Locate the cell with the specified text and output its [X, Y] center coordinate. 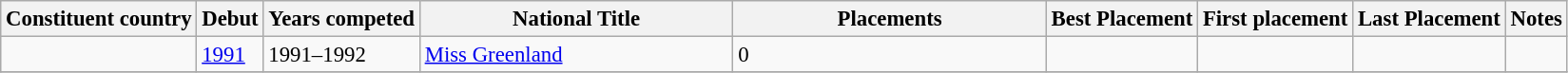
Best Placement [1122, 19]
Placements [890, 19]
Years competed [341, 19]
Last Placement [1430, 19]
0 [890, 55]
Miss Greenland [576, 55]
Debut [230, 19]
First placement [1276, 19]
Notes [1537, 19]
1991–1992 [341, 55]
1991 [230, 55]
National Title [576, 19]
Constituent country [99, 19]
